Return the [x, y] coordinate for the center point of the cell that contains the specified text.  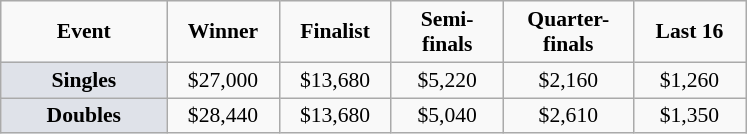
Winner [223, 32]
Quarter-finals [568, 32]
$28,440 [223, 116]
$2,610 [568, 116]
$1,260 [689, 80]
$2,160 [568, 80]
$1,350 [689, 116]
$5,220 [447, 80]
Finalist [335, 32]
Last 16 [689, 32]
Semi-finals [447, 32]
$5,040 [447, 116]
Singles [84, 80]
$27,000 [223, 80]
Doubles [84, 116]
Event [84, 32]
